Provide the (x, y) coordinate of the cell's center where the given text is located.  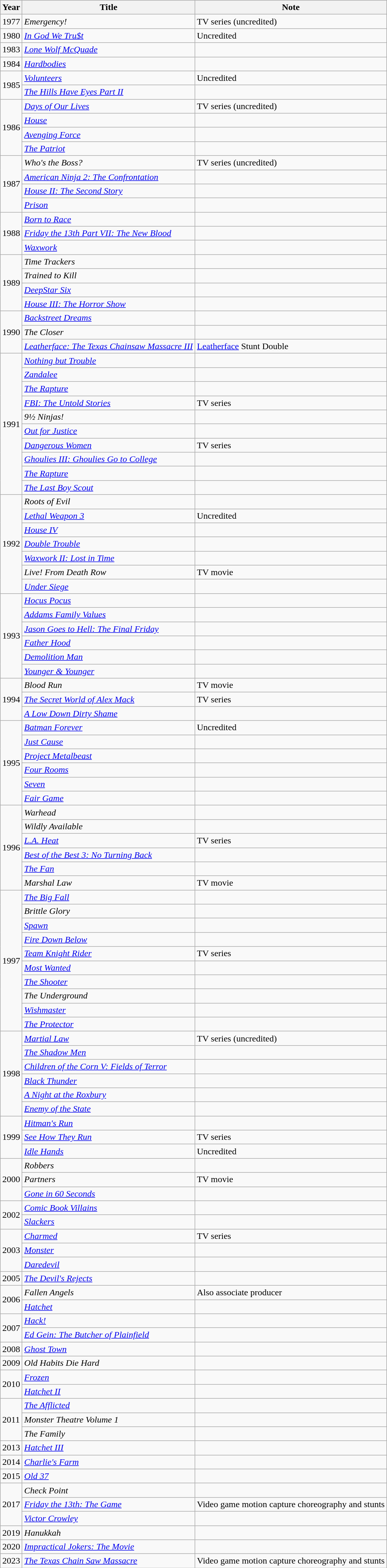
2008 (11, 1349)
1987 (11, 184)
Martial Law (109, 1038)
Wildly Available (109, 826)
Just Cause (109, 742)
Fair Game (109, 798)
Old 37 (109, 1476)
Hack! (109, 1321)
Most Wanted (109, 968)
A Low Down Dirty Shame (109, 714)
1994 (11, 699)
1984 (11, 64)
American Ninja 2: The Confrontation (109, 177)
1985 (11, 85)
Hatchet III (109, 1448)
2015 (11, 1476)
Time Trackers (109, 262)
Marshal Law (109, 883)
Old Habits Die Hard (109, 1363)
Hatchet (109, 1306)
Children of the Corn V: Fields of Terror (109, 1066)
In God We Tru$t (109, 36)
The Shadow Men (109, 1052)
2017 (11, 1504)
Wishmaster (109, 1010)
1997 (11, 961)
1991 (11, 424)
Fire Down Below (109, 939)
1986 (11, 127)
Brittle Glory (109, 911)
Younger & Younger (109, 671)
Lone Wolf McQuade (109, 50)
Days of Our Lives (109, 106)
Friday the 13th: The Game (109, 1504)
The Underground (109, 996)
Emergency! (109, 22)
The Big Fall (109, 897)
The Last Boy Scout (109, 488)
Dangerous Women (109, 445)
1993 (11, 636)
Leatherface Stunt Double (291, 346)
The Protector (109, 1024)
Ghoulies III: Ghoulies Go to College (109, 459)
Live! From Death Row (109, 572)
2013 (11, 1448)
Black Thunder (109, 1081)
The Family (109, 1434)
Avenging Force (109, 134)
Hocus Pocus (109, 600)
Charlie's Farm (109, 1462)
The Fan (109, 869)
See How They Run (109, 1137)
2020 (11, 1547)
Blood Run (109, 685)
Fallen Angels (109, 1292)
Partners (109, 1180)
1999 (11, 1137)
1996 (11, 847)
L.A. Heat (109, 840)
1983 (11, 50)
Zandalee (109, 374)
The Texas Chain Saw Massacre (109, 1561)
2009 (11, 1363)
The Patriot (109, 148)
Addams Family Values (109, 614)
Comic Book Villains (109, 1208)
Charmed (109, 1236)
1988 (11, 233)
House II: The Second Story (109, 191)
2005 (11, 1278)
House (109, 120)
The Devil's Rejects (109, 1278)
DeepStar Six (109, 290)
The Afflicted (109, 1405)
FBI: The Untold Stories (109, 403)
Title (109, 7)
2003 (11, 1250)
Who's the Boss? (109, 163)
A Night at the Roxbury (109, 1095)
Warhead (109, 812)
Double Trouble (109, 544)
Nothing but Trouble (109, 360)
Year (11, 7)
2000 (11, 1180)
Leatherface: The Texas Chainsaw Massacre III (109, 346)
1998 (11, 1073)
Enemy of the State (109, 1109)
Ghost Town (109, 1349)
2010 (11, 1384)
2019 (11, 1533)
The Secret World of Alex Mack (109, 699)
Victor Crowley (109, 1518)
1977 (11, 22)
Waxwork (109, 247)
Demolition Man (109, 657)
Four Rooms (109, 770)
Jason Goes to Hell: The Final Friday (109, 629)
1980 (11, 36)
The Closer (109, 332)
Monster Theatre Volume 1 (109, 1420)
1989 (11, 283)
Robbers (109, 1165)
Hatchet II (109, 1391)
Backstreet Dreams (109, 318)
Hanukkah (109, 1533)
1990 (11, 332)
Waxwork II: Lost in Time (109, 558)
Impractical Jokers: The Movie (109, 1547)
Born to Race (109, 219)
Prison (109, 205)
Roots of Evil (109, 502)
Seven (109, 784)
Daredevil (109, 1264)
2006 (11, 1299)
Out for Justice (109, 431)
The Shooter (109, 982)
1992 (11, 544)
Spawn (109, 925)
Trained to Kill (109, 276)
Friday the 13th Part VII: The New Blood (109, 233)
9½ Ninjas! (109, 417)
2011 (11, 1420)
2002 (11, 1215)
Idle Hands (109, 1151)
1995 (11, 763)
House IV (109, 530)
Under Siege (109, 586)
The Hills Have Eyes Part II (109, 92)
Volunteers (109, 78)
Hitman's Run (109, 1123)
Lethal Weapon 3 (109, 516)
Note (291, 7)
Ed Gein: The Butcher of Plainfield (109, 1335)
Check Point (109, 1490)
Hardbodies (109, 64)
2007 (11, 1328)
Best of the Best 3: No Turning Back (109, 854)
Project Metalbeast (109, 756)
2014 (11, 1462)
2023 (11, 1561)
House III: The Horror Show (109, 304)
Father Hood (109, 643)
Slackers (109, 1222)
Frozen (109, 1377)
Batman Forever (109, 728)
Monster (109, 1250)
Team Knight Rider (109, 954)
Also associate producer (291, 1292)
Gone in 60 Seconds (109, 1194)
